Pinpoint the cell where the given text exists, returning its [x, y] midpoint coordinate. 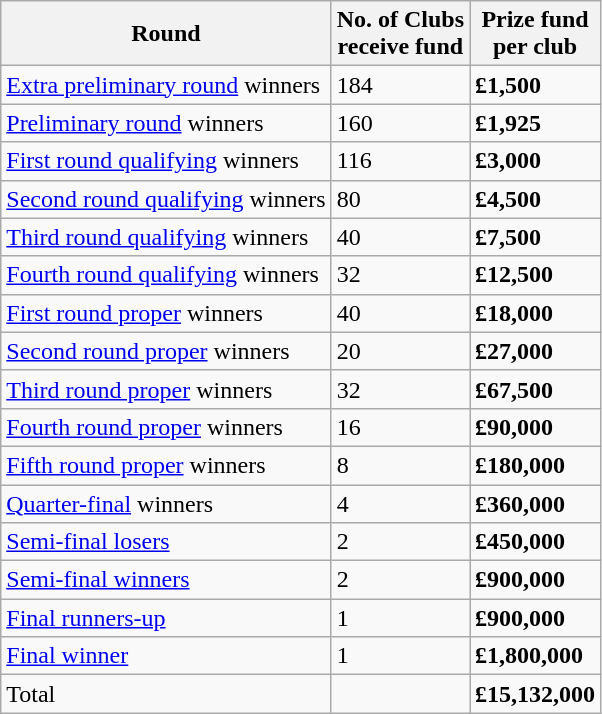
Fifth round proper winners [166, 465]
First round qualifying winners [166, 161]
80 [400, 199]
Fourth round qualifying winners [166, 275]
£1,925 [536, 123]
£360,000 [536, 503]
Second round qualifying winners [166, 199]
Quarter-final winners [166, 503]
160 [400, 123]
20 [400, 351]
Prize fundper club [536, 34]
£27,000 [536, 351]
Third round proper winners [166, 389]
Third round qualifying winners [166, 237]
£67,500 [536, 389]
£90,000 [536, 427]
No. of Clubsreceive fund [400, 34]
184 [400, 85]
£18,000 [536, 313]
Final winner [166, 656]
Total [166, 694]
Extra preliminary round winners [166, 85]
Preliminary round winners [166, 123]
£3,000 [536, 161]
Round [166, 34]
Semi-final losers [166, 542]
£450,000 [536, 542]
£1,800,000 [536, 656]
£15,132,000 [536, 694]
£1,500 [536, 85]
First round proper winners [166, 313]
4 [400, 503]
£12,500 [536, 275]
£180,000 [536, 465]
£4,500 [536, 199]
Second round proper winners [166, 351]
16 [400, 427]
Final runners-up [166, 618]
Fourth round proper winners [166, 427]
Semi-final winners [166, 580]
116 [400, 161]
£7,500 [536, 237]
8 [400, 465]
